Detect which cell encompasses the target text, then output its (X, Y) center coordinate. 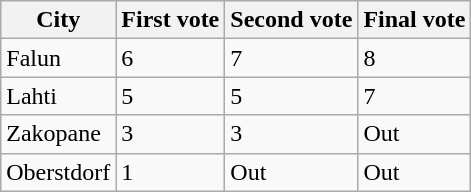
Final vote (414, 20)
Zakopane (58, 134)
8 (414, 58)
Second vote (292, 20)
1 (170, 172)
First vote (170, 20)
Falun (58, 58)
Lahti (58, 96)
Oberstdorf (58, 172)
City (58, 20)
6 (170, 58)
